Determine the (x, y) coordinate at the center of the cell enclosing the given text.  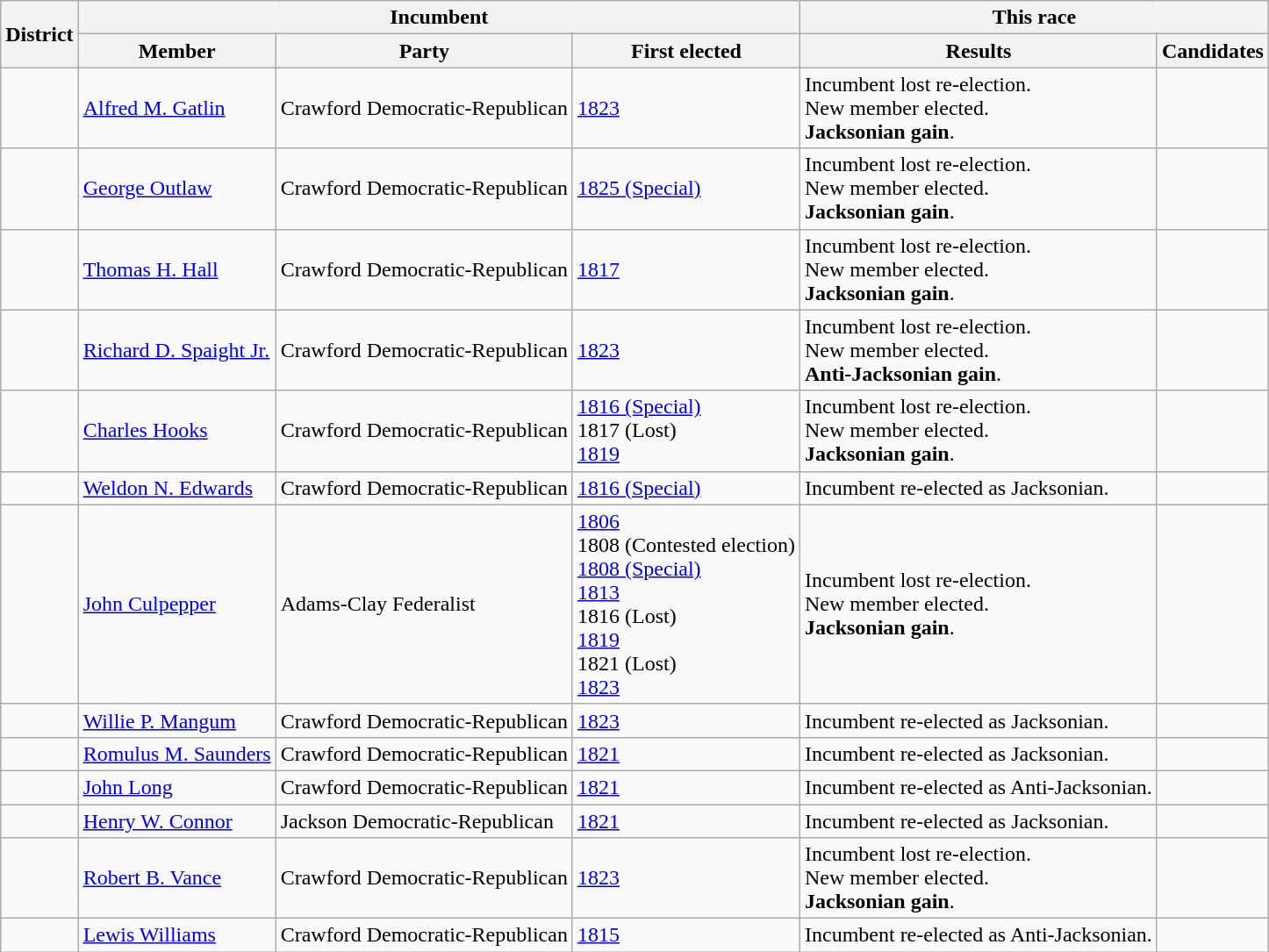
Member (177, 51)
1817 (686, 269)
Willie P. Mangum (177, 720)
Thomas H. Hall (177, 269)
This race (1034, 18)
Incumbent lost re-election.New member elected.Anti-Jacksonian gain. (978, 350)
Incumbent (439, 18)
First elected (686, 51)
Alfred M. Gatlin (177, 108)
Jackson Democratic-Republican (424, 820)
1816 (Special)1817 (Lost)1819 (686, 431)
Lewis Williams (177, 935)
1816 (Special) (686, 488)
District (39, 34)
Richard D. Spaight Jr. (177, 350)
Romulus M. Saunders (177, 754)
Candidates (1213, 51)
John Culpepper (177, 604)
Charles Hooks (177, 431)
John Long (177, 787)
18061808 (Contested election)1808 (Special)18131816 (Lost)18191821 (Lost)1823 (686, 604)
1815 (686, 935)
Party (424, 51)
Weldon N. Edwards (177, 488)
Henry W. Connor (177, 820)
George Outlaw (177, 189)
Robert B. Vance (177, 878)
Results (978, 51)
1825 (Special) (686, 189)
Adams-Clay Federalist (424, 604)
